Capture the cell that displays the provided text and extract its [X, Y] central coordinate. 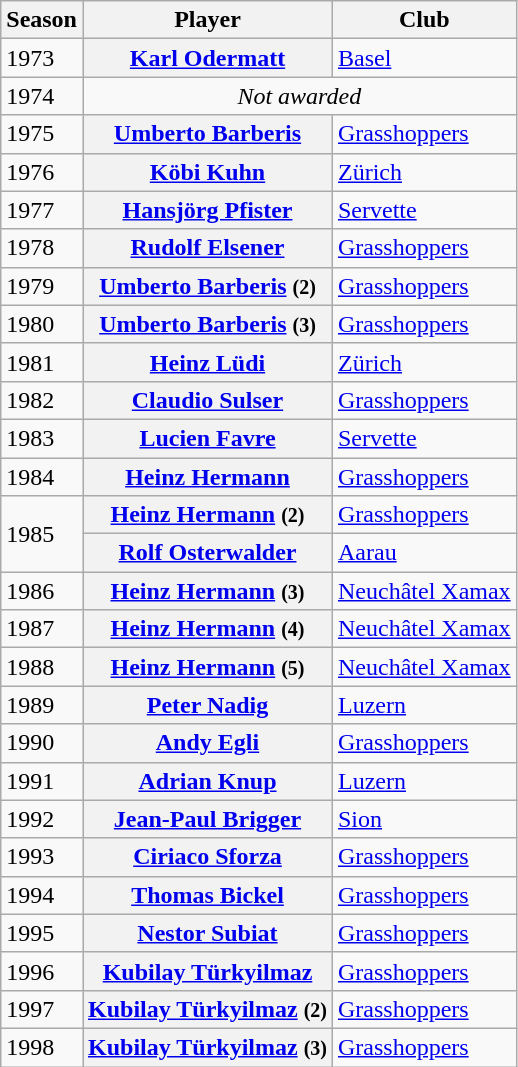
1978 [42, 248]
Kubilay Türkyilmaz [207, 971]
1990 [42, 743]
1989 [42, 705]
Heinz Hermann [207, 477]
Rudolf Elsener [207, 248]
1984 [42, 477]
1973 [42, 58]
1983 [42, 438]
Nestor Subiat [207, 933]
1998 [42, 1047]
1982 [42, 400]
Sion [424, 819]
Heinz Lüdi [207, 362]
1974 [42, 96]
1979 [42, 286]
1987 [42, 629]
1994 [42, 895]
Heinz Hermann (3) [207, 591]
Umberto Barberis [207, 134]
Rolf Osterwalder [207, 553]
1977 [42, 210]
Ciriaco Sforza [207, 857]
Hansjörg Pfister [207, 210]
Thomas Bickel [207, 895]
Karl Odermatt [207, 58]
Umberto Barberis (2) [207, 286]
Peter Nadig [207, 705]
1985 [42, 534]
1980 [42, 324]
Umberto Barberis (3) [207, 324]
1997 [42, 1009]
Kubilay Türkyilmaz (3) [207, 1047]
1981 [42, 362]
Club [424, 20]
1996 [42, 971]
1988 [42, 667]
1991 [42, 781]
1976 [42, 172]
Kubilay Türkyilmaz (2) [207, 1009]
Jean-Paul Brigger [207, 819]
Heinz Hermann (2) [207, 515]
Claudio Sulser [207, 400]
Heinz Hermann (5) [207, 667]
1986 [42, 591]
Aarau [424, 553]
1993 [42, 857]
Not awarded [299, 96]
Heinz Hermann (4) [207, 629]
Lucien Favre [207, 438]
Season [42, 20]
1995 [42, 933]
Player [207, 20]
1975 [42, 134]
1992 [42, 819]
Basel [424, 58]
Andy Egli [207, 743]
Köbi Kuhn [207, 172]
Adrian Knup [207, 781]
